Detect which cell encompasses the target text, then output its (X, Y) center coordinate. 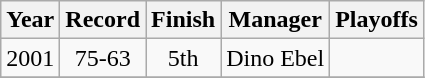
75-63 (103, 58)
Dino Ebel (276, 58)
5th (184, 58)
Record (103, 20)
Manager (276, 20)
Finish (184, 20)
2001 (30, 58)
Playoffs (377, 20)
Year (30, 20)
